Search for the cell housing the specified text and yield its [x, y] center coordinate. 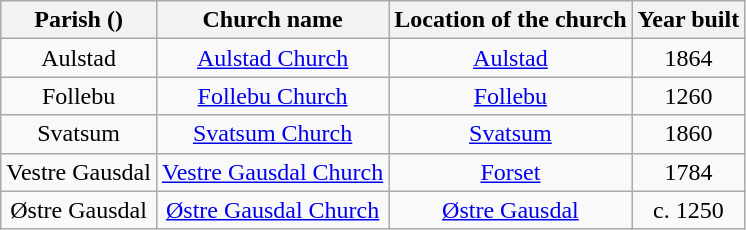
Parish () [79, 20]
Svatsum Church [272, 134]
Follebu Church [272, 96]
Year built [688, 20]
c. 1250 [688, 210]
Aulstad Church [272, 58]
1784 [688, 172]
Vestre Gausdal [79, 172]
Location of the church [510, 20]
Vestre Gausdal Church [272, 172]
1260 [688, 96]
1860 [688, 134]
1864 [688, 58]
Church name [272, 20]
Østre Gausdal Church [272, 210]
Forset [510, 172]
